Find where the given text appears and provide that cell's center as (x, y) coordinate. 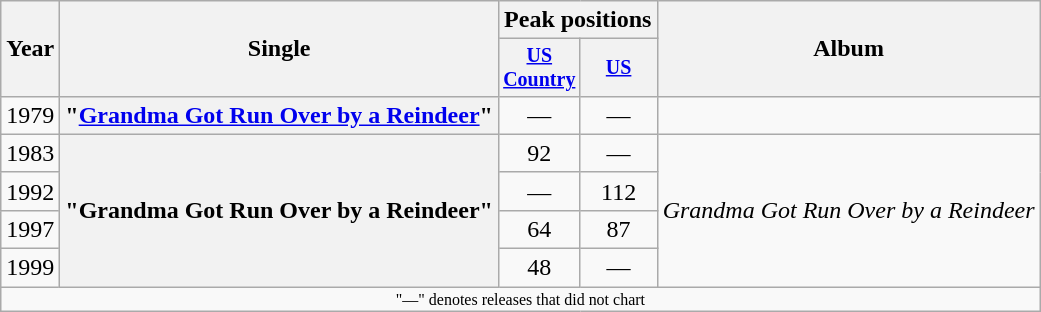
112 (618, 191)
Peak positions (578, 20)
1999 (30, 268)
Grandma Got Run Over by a Reindeer (848, 210)
1992 (30, 191)
Single (280, 49)
US Country (539, 68)
Album (848, 49)
"—" denotes releases that did not chart (520, 299)
87 (618, 229)
Year (30, 49)
48 (539, 268)
92 (539, 153)
1983 (30, 153)
1997 (30, 229)
64 (539, 229)
1979 (30, 115)
US (618, 68)
